Identify which cell holds the provided text, then report its (x, y) central coordinate. 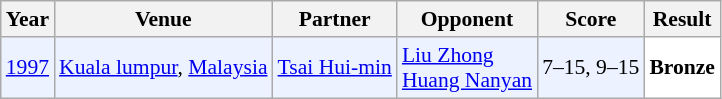
Bronze (682, 68)
Partner (335, 19)
Opponent (467, 19)
1997 (28, 68)
Score (590, 19)
Year (28, 19)
Tsai Hui-min (335, 68)
Result (682, 19)
Kuala lumpur, Malaysia (163, 68)
7–15, 9–15 (590, 68)
Venue (163, 19)
Liu Zhong Huang Nanyan (467, 68)
